Find where the given text appears and provide that cell's center as [x, y] coordinate. 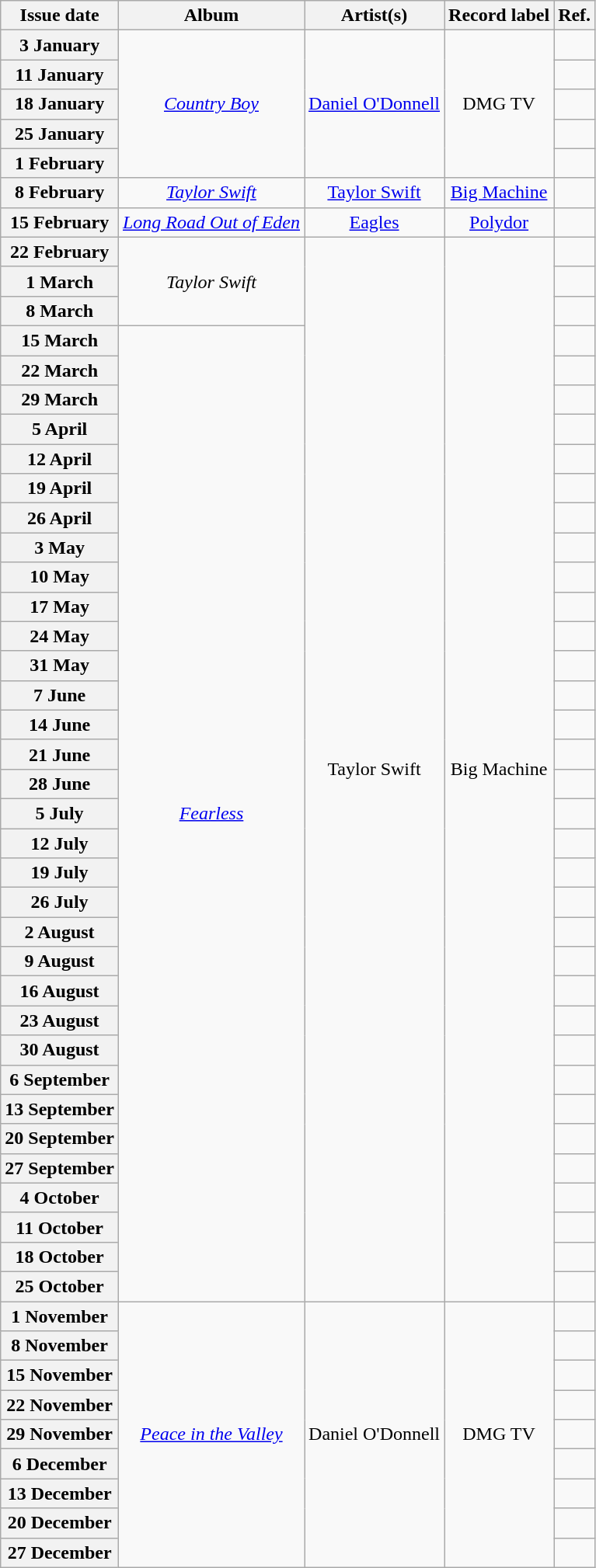
8 November [60, 1346]
22 November [60, 1405]
9 August [60, 961]
20 December [60, 1523]
7 June [60, 695]
2 August [60, 932]
13 December [60, 1493]
22 February [60, 252]
19 July [60, 873]
12 July [60, 843]
18 October [60, 1257]
Long Road Out of Eden [211, 222]
23 August [60, 1020]
15 November [60, 1375]
Issue date [60, 16]
24 May [60, 636]
5 April [60, 429]
25 January [60, 134]
16 August [60, 991]
10 May [60, 577]
1 February [60, 163]
11 October [60, 1227]
Record label [499, 16]
Country Boy [211, 104]
20 September [60, 1139]
1 November [60, 1316]
5 July [60, 813]
6 September [60, 1080]
Fearless [211, 813]
21 June [60, 754]
28 June [60, 784]
3 January [60, 45]
29 November [60, 1434]
29 March [60, 400]
Eagles [375, 222]
Album [211, 16]
6 December [60, 1464]
14 June [60, 725]
Artist(s) [375, 16]
8 March [60, 311]
1 March [60, 281]
15 February [60, 222]
25 October [60, 1286]
19 April [60, 488]
Polydor [499, 222]
27 December [60, 1552]
15 March [60, 340]
30 August [60, 1050]
13 September [60, 1109]
8 February [60, 193]
26 April [60, 518]
3 May [60, 548]
26 July [60, 902]
12 April [60, 459]
31 May [60, 666]
11 January [60, 75]
18 January [60, 104]
Peace in the Valley [211, 1435]
27 September [60, 1168]
17 May [60, 607]
22 March [60, 370]
Ref. [575, 16]
4 October [60, 1198]
